Output the [x, y] coordinate of the center of the cell containing the given text.  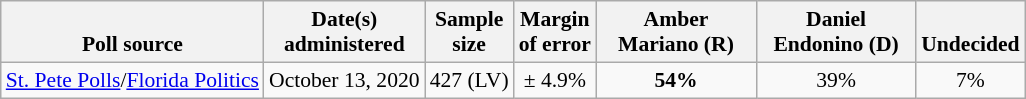
7% [970, 80]
Poll source [132, 32]
± 4.9% [555, 80]
Undecided [970, 32]
427 (LV) [470, 80]
Marginof error [555, 32]
St. Pete Polls/Florida Politics [132, 80]
DanielEndonino (D) [836, 32]
Date(s)administered [344, 32]
October 13, 2020 [344, 80]
Samplesize [470, 32]
54% [676, 80]
39% [836, 80]
AmberMariano (R) [676, 32]
